Determine the (X, Y) coordinate at the center of the cell enclosing the given text.  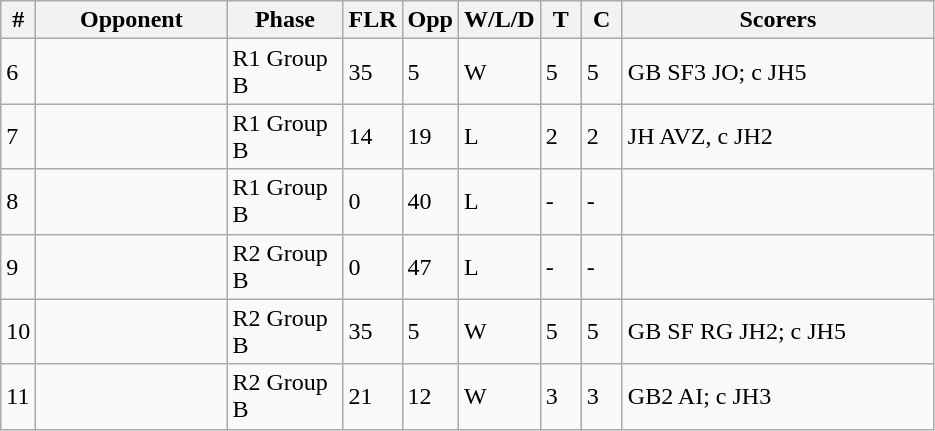
Phase (285, 20)
Opponent (132, 20)
W/L/D (499, 20)
T (560, 20)
GB SF3 JO; c JH5 (778, 72)
JH AVZ, c JH2 (778, 136)
47 (430, 266)
6 (18, 72)
12 (430, 396)
19 (430, 136)
C (602, 20)
14 (372, 136)
21 (372, 396)
8 (18, 202)
40 (430, 202)
GB2 AI; c JH3 (778, 396)
GB SF RG JH2; c JH5 (778, 332)
10 (18, 332)
9 (18, 266)
Scorers (778, 20)
# (18, 20)
11 (18, 396)
FLR (372, 20)
Opp (430, 20)
7 (18, 136)
